Output the [X, Y] coordinate of the center of the cell containing the given text.  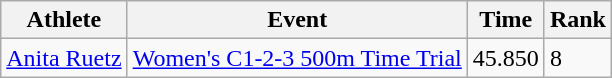
45.850 [506, 58]
Time [506, 20]
Event [297, 20]
Rank [578, 20]
Women's C1-2-3 500m Time Trial [297, 58]
Athlete [64, 20]
Anita Ruetz [64, 58]
8 [578, 58]
